Determine the [X, Y] coordinate at the center of the cell enclosing the given text.  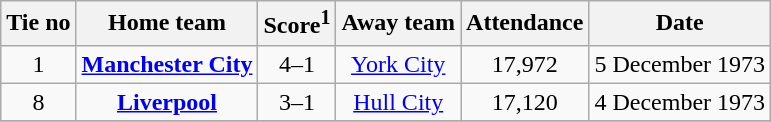
1 [38, 64]
8 [38, 102]
17,120 [525, 102]
Home team [167, 24]
3–1 [297, 102]
4 December 1973 [680, 102]
Attendance [525, 24]
Tie no [38, 24]
Manchester City [167, 64]
17,972 [525, 64]
York City [398, 64]
4–1 [297, 64]
5 December 1973 [680, 64]
Hull City [398, 102]
Date [680, 24]
Liverpool [167, 102]
Score1 [297, 24]
Away team [398, 24]
